Detect which cell encompasses the target text, then output its [x, y] center coordinate. 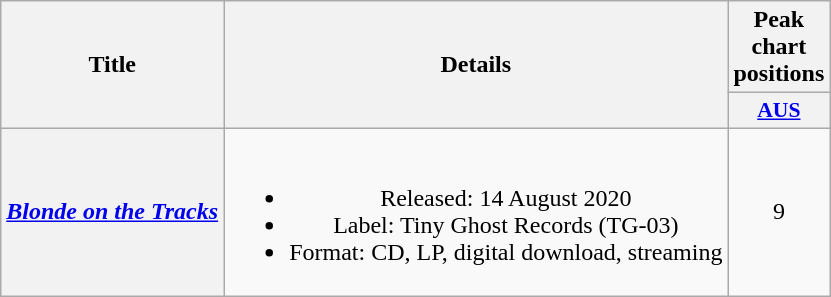
Released: 14 August 2020Label: Tiny Ghost Records (TG-03)Format: CD, LP, digital download, streaming [476, 212]
Title [112, 65]
Blonde on the Tracks [112, 212]
Details [476, 65]
AUS [779, 111]
9 [779, 212]
Peak chart positions [779, 47]
